Extract the (X, Y) coordinate from the center of the cell holding the provided text.  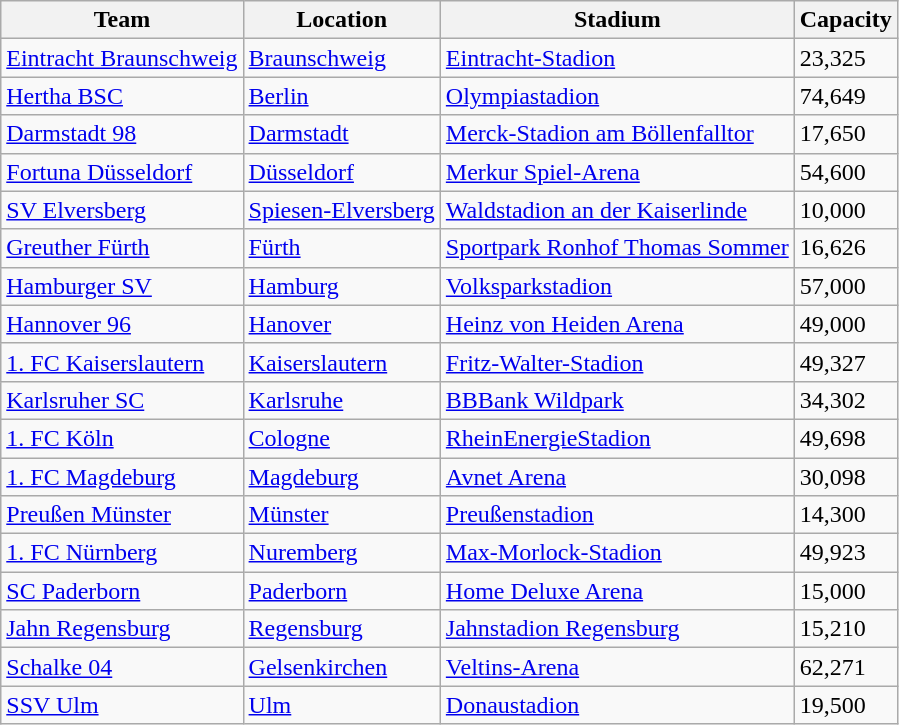
10,000 (846, 210)
Jahn Regensburg (122, 629)
SC Paderborn (122, 591)
Münster (342, 515)
Kaiserslautern (342, 362)
Nuremberg (342, 553)
16,626 (846, 248)
Merkur Spiel-Arena (617, 172)
BBBank Wildpark (617, 400)
Olympiastadion (617, 96)
Veltins-Arena (617, 667)
15,210 (846, 629)
1. FC Nürnberg (122, 553)
Eintracht Braunschweig (122, 58)
Hertha BSC (122, 96)
Sportpark Ronhof Thomas Sommer (617, 248)
Waldstadion an der Kaiserlinde (617, 210)
Hamburg (342, 286)
Regensburg (342, 629)
49,000 (846, 324)
Braunschweig (342, 58)
Location (342, 20)
30,098 (846, 477)
Fortuna Düsseldorf (122, 172)
1. FC Köln (122, 438)
Paderborn (342, 591)
49,698 (846, 438)
Fritz-Walter-Stadion (617, 362)
17,650 (846, 134)
1. FC Kaiserslautern (122, 362)
15,000 (846, 591)
Spiesen-Elversberg (342, 210)
34,302 (846, 400)
23,325 (846, 58)
19,500 (846, 705)
14,300 (846, 515)
Schalke 04 (122, 667)
62,271 (846, 667)
Heinz von Heiden Arena (617, 324)
Donaustadion (617, 705)
SSV Ulm (122, 705)
Karlsruhe (342, 400)
49,923 (846, 553)
Hanover (342, 324)
Greuther Fürth (122, 248)
Hamburger SV (122, 286)
57,000 (846, 286)
Max-Morlock-Stadion (617, 553)
Eintracht-Stadion (617, 58)
Düsseldorf (342, 172)
Darmstadt 98 (122, 134)
74,649 (846, 96)
Team (122, 20)
SV Elversberg (122, 210)
Stadium (617, 20)
49,327 (846, 362)
Magdeburg (342, 477)
Fürth (342, 248)
Cologne (342, 438)
Berlin (342, 96)
Home Deluxe Arena (617, 591)
Capacity (846, 20)
Preußenstadion (617, 515)
Gelsenkirchen (342, 667)
Jahnstadion Regensburg (617, 629)
Darmstadt (342, 134)
Preußen Münster (122, 515)
RheinEnergieStadion (617, 438)
1. FC Magdeburg (122, 477)
Merck-Stadion am Böllenfalltor (617, 134)
Volksparkstadion (617, 286)
Karlsruher SC (122, 400)
Ulm (342, 705)
54,600 (846, 172)
Hannover 96 (122, 324)
Avnet Arena (617, 477)
